Return the [X, Y] coordinate for the center point of the cell that contains the specified text.  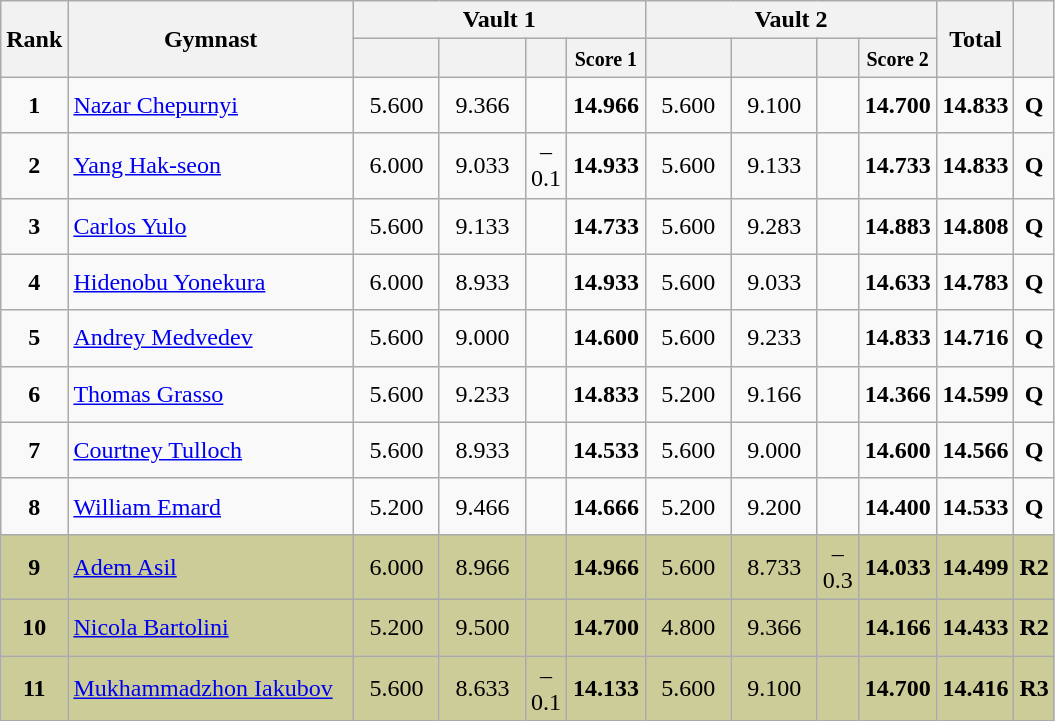
Vault 2 [791, 20]
Nicola Bartolini [211, 627]
14.433 [976, 627]
William Emard [211, 506]
1 [34, 105]
Score 1 [606, 58]
4.800 [688, 627]
Vault 1 [499, 20]
14.716 [976, 338]
4 [34, 282]
14.400 [898, 506]
–0.3 [838, 566]
8 [34, 506]
14.133 [606, 688]
14.566 [976, 450]
Courtney Tulloch [211, 450]
Gymnast [211, 39]
14.366 [898, 394]
14.416 [976, 688]
R3 [1034, 688]
14.599 [976, 394]
10 [34, 627]
14.499 [976, 566]
11 [34, 688]
Andrey Medvedev [211, 338]
Nazar Chepurnyi [211, 105]
Rank [34, 39]
5 [34, 338]
9.283 [774, 226]
Hidenobu Yonekura [211, 282]
Total [976, 39]
3 [34, 226]
9.466 [482, 506]
14.808 [976, 226]
14.783 [976, 282]
14.666 [606, 506]
7 [34, 450]
9 [34, 566]
Score 2 [898, 58]
8.966 [482, 566]
Thomas Grasso [211, 394]
8.733 [774, 566]
Mukhammadzhon Iakubov [211, 688]
9.166 [774, 394]
14.633 [898, 282]
8.633 [482, 688]
14.166 [898, 627]
Adem Asil [211, 566]
Carlos Yulo [211, 226]
9.200 [774, 506]
9.500 [482, 627]
Yang Hak-seon [211, 166]
2 [34, 166]
14.033 [898, 566]
14.883 [898, 226]
6 [34, 394]
